Output the (X, Y) coordinate of the center of the cell containing the given text.  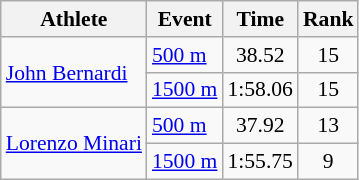
1:55.75 (260, 162)
13 (328, 126)
Event (184, 19)
Lorenzo Minari (74, 144)
37.92 (260, 126)
Time (260, 19)
Athlete (74, 19)
Rank (328, 19)
John Bernardi (74, 72)
1:58.06 (260, 90)
9 (328, 162)
38.52 (260, 55)
